Detect which cell encompasses the target text, then output its (x, y) center coordinate. 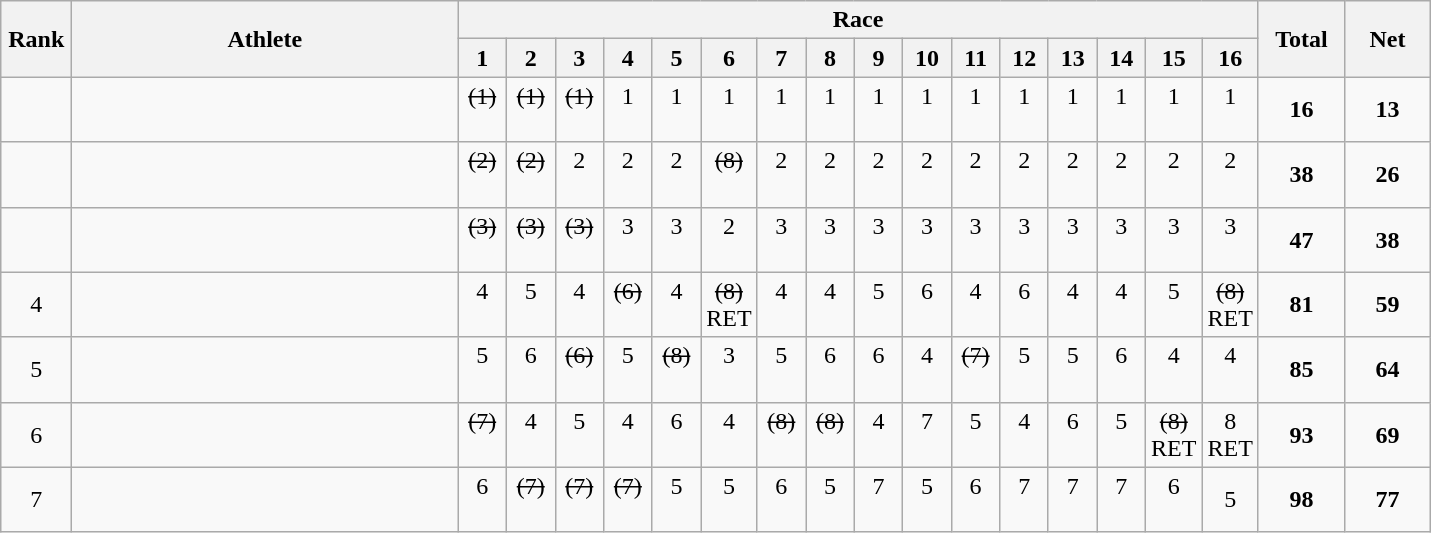
93 (1301, 434)
77 (1387, 500)
26 (1387, 174)
9 (878, 58)
Net (1387, 39)
Rank (36, 39)
59 (1387, 304)
8RET (1230, 434)
98 (1301, 500)
64 (1387, 370)
Athlete (265, 39)
11 (976, 58)
Race (858, 20)
15 (1174, 58)
8 (830, 58)
Total (1301, 39)
69 (1387, 434)
14 (1122, 58)
85 (1301, 370)
12 (1024, 58)
10 (928, 58)
47 (1301, 240)
81 (1301, 304)
